Pinpoint the cell where the given text exists, returning its (x, y) midpoint coordinate. 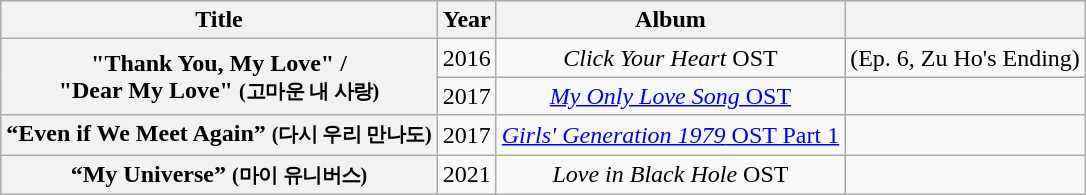
Click Your Heart OST (670, 58)
2016 (466, 58)
Girls' Generation 1979 OST Part 1 (670, 135)
My Only Love Song OST (670, 96)
"Thank You, My Love" /"Dear My Love" (고마운 내 사랑) (219, 77)
“My Universe” (마이 유니버스) (219, 174)
2021 (466, 174)
“Even if We Meet Again” (다시 우리 만나도) (219, 135)
(Ep. 6, Zu Ho's Ending) (966, 58)
Love in Black Hole OST (670, 174)
Title (219, 20)
Year (466, 20)
Album (670, 20)
